Find where the given text appears and provide that cell's center as [X, Y] coordinate. 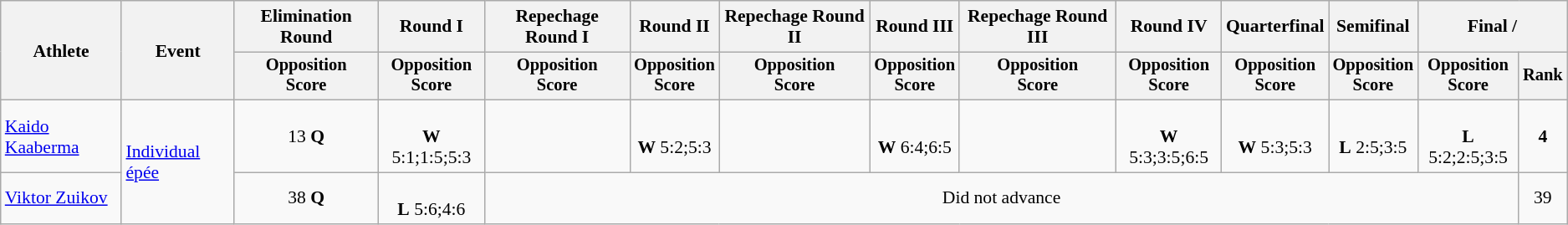
Viktor Zuikov [62, 199]
Final / [1492, 27]
L 5:2;2:5;3:5 [1468, 137]
W 5:3;5:3 [1275, 137]
Athlete [62, 50]
Round II [674, 27]
Quarterfinal [1275, 27]
L 5:6;4:6 [432, 199]
4 [1543, 137]
Semifinal [1373, 27]
13 Q [306, 137]
Did not advance [1002, 199]
Round III [915, 27]
Round IV [1169, 27]
Individual épée [177, 162]
Event [177, 50]
W 5:2;5:3 [674, 137]
38 Q [306, 199]
Round I [432, 27]
Repechage Round I [557, 27]
Rank [1543, 76]
Elimination Round [306, 27]
Kaido Kaaberma [62, 137]
W 5:3;3:5;6:5 [1169, 137]
Repechage Round III [1037, 27]
W 6:4;6:5 [915, 137]
Repechage Round II [794, 27]
39 [1543, 199]
L 2:5;3:5 [1373, 137]
W 5:1;1:5;5:3 [432, 137]
